Provide the (X, Y) coordinate of the cell's center where the given text is located.  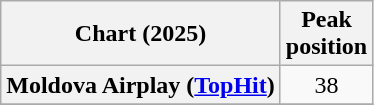
Moldova Airplay (TopHit) (141, 85)
Chart (2025) (141, 34)
38 (326, 85)
Peakposition (326, 34)
